Detect which cell encompasses the target text, then output its [X, Y] center coordinate. 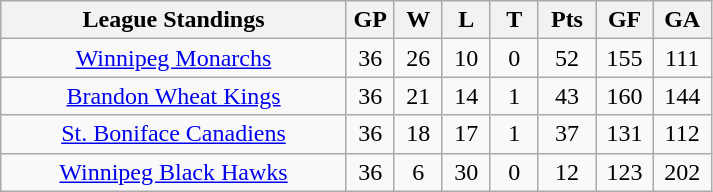
W [418, 20]
21 [418, 96]
Pts [567, 20]
202 [682, 172]
Winnipeg Black Hawks [174, 172]
43 [567, 96]
17 [466, 134]
Brandon Wheat Kings [174, 96]
Winnipeg Monarchs [174, 58]
30 [466, 172]
144 [682, 96]
GA [682, 20]
St. Boniface Canadiens [174, 134]
52 [567, 58]
37 [567, 134]
131 [625, 134]
League Standings [174, 20]
26 [418, 58]
GP [370, 20]
155 [625, 58]
14 [466, 96]
18 [418, 134]
111 [682, 58]
T [514, 20]
112 [682, 134]
L [466, 20]
123 [625, 172]
GF [625, 20]
6 [418, 172]
160 [625, 96]
12 [567, 172]
10 [466, 58]
